Find where the given text appears and provide that cell's center as [x, y] coordinate. 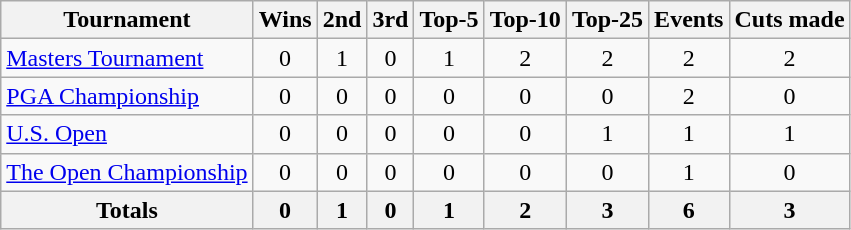
2nd [342, 20]
Top-25 [607, 20]
Tournament [127, 20]
The Open Championship [127, 172]
PGA Championship [127, 96]
Events [689, 20]
3rd [390, 20]
Cuts made [790, 20]
Top-5 [449, 20]
6 [689, 210]
Top-10 [525, 20]
Totals [127, 210]
U.S. Open [127, 134]
Wins [285, 20]
Masters Tournament [127, 58]
